From the cell containing the given text, extract its center point as (X, Y) coordinate. 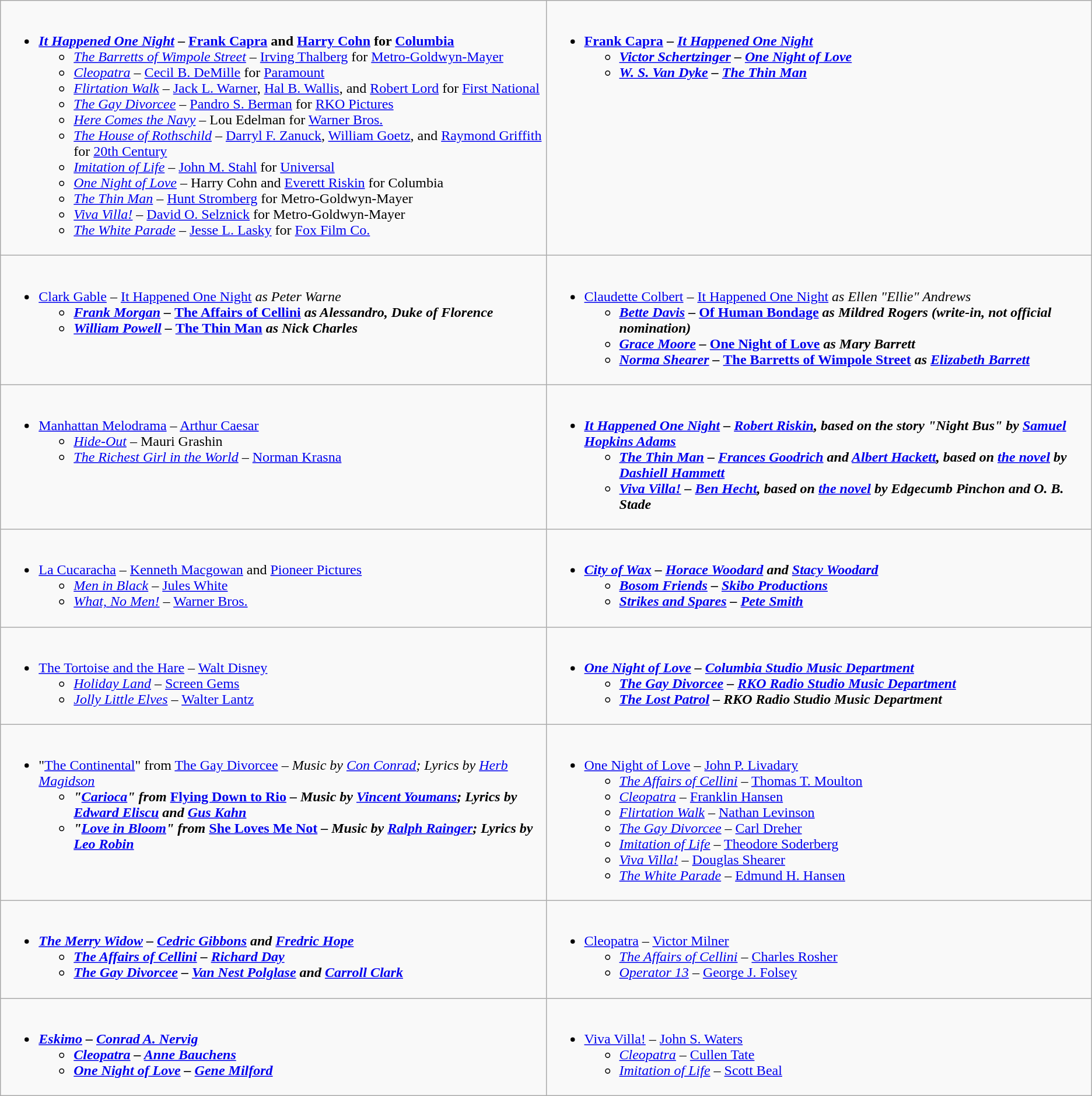
Viva Villa! – John S. WatersCleopatra – Cullen TateImitation of Life – Scott Beal (819, 1047)
Eskimo – Conrad A. NervigCleopatra – Anne BauchensOne Night of Love – Gene Milford (273, 1047)
Cleopatra – Victor MilnerThe Affairs of Cellini – Charles RosherOperator 13 – George J. Folsey (819, 949)
The Merry Widow – Cedric Gibbons and Fredric HopeThe Affairs of Cellini – Richard DayThe Gay Divorcee – Van Nest Polglase and Carroll Clark (273, 949)
La Cucaracha – Kenneth Macgowan and Pioneer PicturesMen in Black – Jules WhiteWhat, No Men! – Warner Bros. (273, 578)
The Tortoise and the Hare – Walt DisneyHoliday Land – Screen GemsJolly Little Elves – Walter Lantz (273, 676)
City of Wax – Horace Woodard and Stacy WoodardBosom Friends – Skibo ProductionsStrikes and Spares – Pete Smith (819, 578)
Manhattan Melodrama – Arthur CaesarHide-Out – Mauri GrashinThe Richest Girl in the World – Norman Krasna (273, 457)
Frank Capra – It Happened One NightVictor Schertzinger – One Night of LoveW. S. Van Dyke – The Thin Man (819, 128)
